Extract the (X, Y) coordinate from the center of the cell holding the provided text.  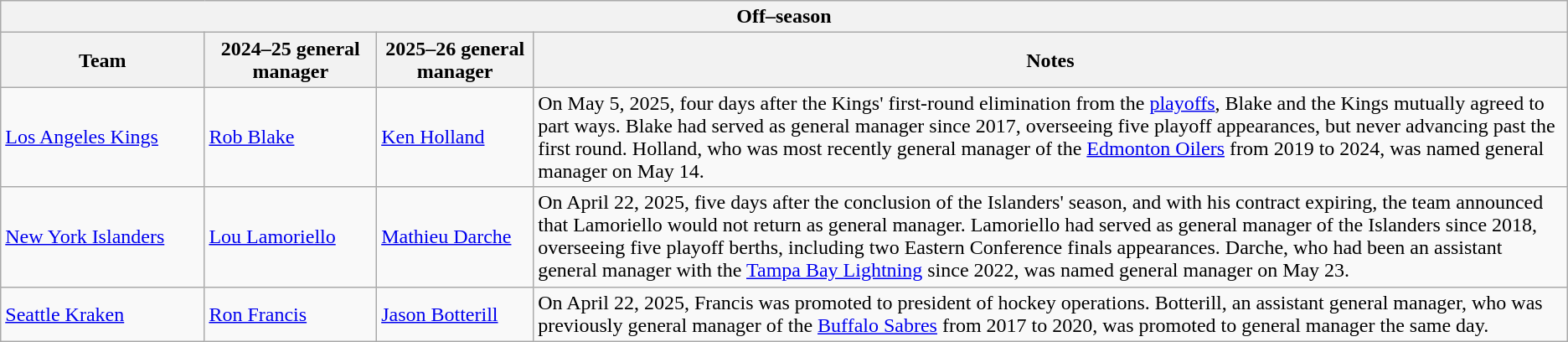
Off–season (784, 17)
New York Islanders (102, 236)
2024–25 general manager (291, 60)
Ken Holland (456, 137)
Seattle Kraken (102, 313)
Lou Lamoriello (291, 236)
2025–26 general manager (456, 60)
Team (102, 60)
Los Angeles Kings (102, 137)
Notes (1050, 60)
Mathieu Darche (456, 236)
Jason Botterill (456, 313)
Ron Francis (291, 313)
Rob Blake (291, 137)
